Pinpoint the cell where the given text exists, returning its [x, y] midpoint coordinate. 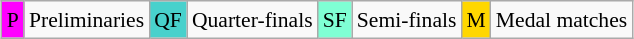
Semi-finals [407, 20]
SF [335, 20]
P [13, 20]
QF [168, 20]
Medal matches [562, 20]
Quarter-finals [252, 20]
Preliminaries [86, 20]
M [476, 20]
